For the text-containing cell, return its midpoint in [X, Y] coordinate format. 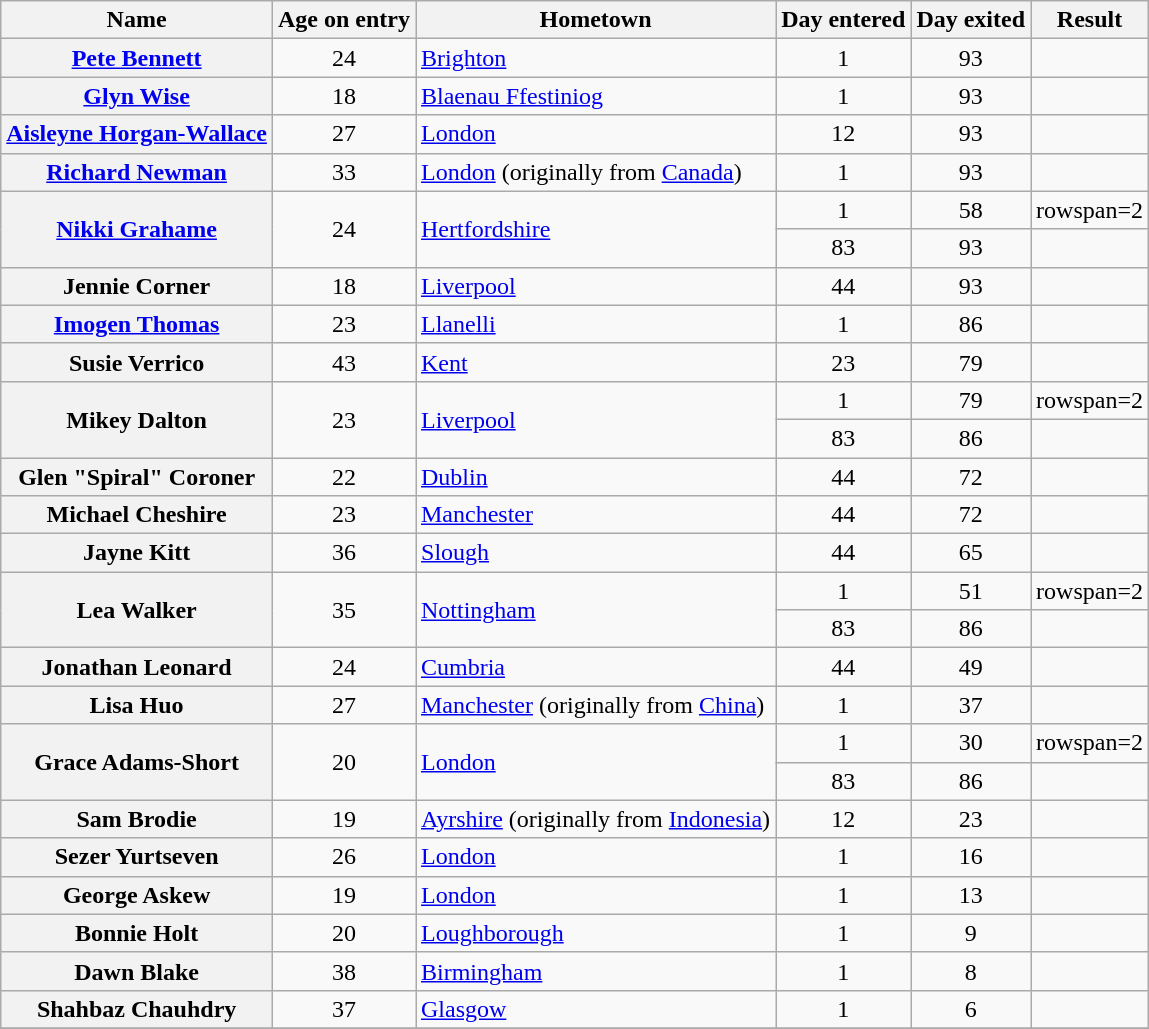
26 [344, 857]
Kent [596, 362]
Manchester [596, 515]
33 [344, 172]
Michael Cheshire [137, 515]
Ayrshire (originally from Indonesia) [596, 819]
Lisa Huo [137, 705]
Pete Bennett [137, 58]
George Askew [137, 895]
13 [971, 895]
Richard Newman [137, 172]
Glen "Spiral" Coroner [137, 477]
Loughborough [596, 933]
Birmingham [596, 971]
Cumbria [596, 667]
30 [971, 743]
Day entered [844, 20]
6 [971, 1009]
Imogen Thomas [137, 324]
8 [971, 971]
Nikki Grahame [137, 229]
Mikey Dalton [137, 419]
Jayne Kitt [137, 553]
9 [971, 933]
16 [971, 857]
Day exited [971, 20]
Slough [596, 553]
Blaenau Ffestiniog [596, 96]
Dublin [596, 477]
Hertfordshire [596, 229]
58 [971, 210]
Manchester (originally from China) [596, 705]
Llanelli [596, 324]
Glyn Wise [137, 96]
65 [971, 553]
Hometown [596, 20]
Result [1090, 20]
Lea Walker [137, 610]
Grace Adams-Short [137, 762]
Sam Brodie [137, 819]
London (originally from Canada) [596, 172]
43 [344, 362]
49 [971, 667]
Nottingham [596, 610]
Name [137, 20]
Glasgow [596, 1009]
51 [971, 591]
36 [344, 553]
Age on entry [344, 20]
22 [344, 477]
Dawn Blake [137, 971]
Sezer Yurtseven [137, 857]
Brighton [596, 58]
Susie Verrico [137, 362]
Shahbaz Chauhdry [137, 1009]
38 [344, 971]
35 [344, 610]
Bonnie Holt [137, 933]
Jennie Corner [137, 286]
Aisleyne Horgan-Wallace [137, 134]
Jonathan Leonard [137, 667]
